Return [x, y] of the center of cell containing provided text 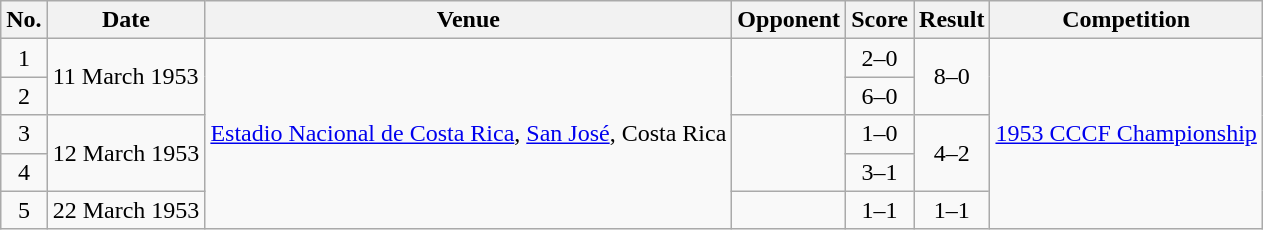
5 [24, 210]
3 [24, 134]
Venue [468, 20]
1 [24, 58]
4 [24, 172]
No. [24, 20]
22 March 1953 [126, 210]
12 March 1953 [126, 153]
6–0 [880, 96]
1–0 [880, 134]
11 March 1953 [126, 77]
Competition [1126, 20]
1953 CCCF Championship [1126, 134]
2 [24, 96]
2–0 [880, 58]
Score [880, 20]
3–1 [880, 172]
Date [126, 20]
8–0 [952, 77]
Estadio Nacional de Costa Rica, San José, Costa Rica [468, 134]
Opponent [789, 20]
Result [952, 20]
4–2 [952, 153]
